Return the [X, Y] coordinate for the center point of the cell that contains the specified text.  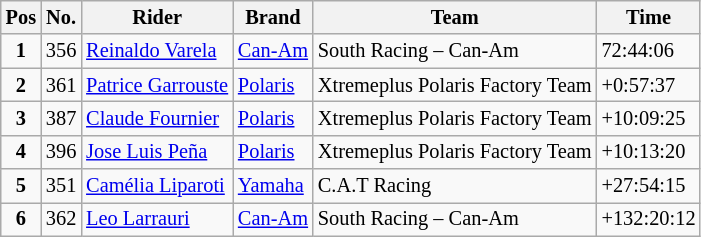
+10:13:20 [649, 152]
Claude Fournier [157, 118]
2 [21, 85]
387 [61, 118]
5 [21, 186]
396 [61, 152]
Time [649, 17]
Camélia Liparoti [157, 186]
Yamaha [273, 186]
Rider [157, 17]
Brand [273, 17]
No. [61, 17]
+132:20:12 [649, 219]
C.A.T Racing [455, 186]
3 [21, 118]
Pos [21, 17]
72:44:06 [649, 51]
Jose Luis Peña [157, 152]
356 [61, 51]
Team [455, 17]
6 [21, 219]
362 [61, 219]
Patrice Garrouste [157, 85]
361 [61, 85]
Leo Larrauri [157, 219]
351 [61, 186]
Reinaldo Varela [157, 51]
+0:57:37 [649, 85]
1 [21, 51]
+10:09:25 [649, 118]
+27:54:15 [649, 186]
4 [21, 152]
